Identify which cell holds the provided text, then report its [x, y] central coordinate. 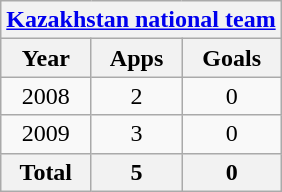
5 [136, 172]
Apps [136, 58]
2008 [46, 96]
Goals [232, 58]
3 [136, 134]
Year [46, 58]
2 [136, 96]
2009 [46, 134]
Total [46, 172]
Kazakhstan national team [141, 20]
